Provide the [X, Y] coordinate of the cell's center where the given text is located.  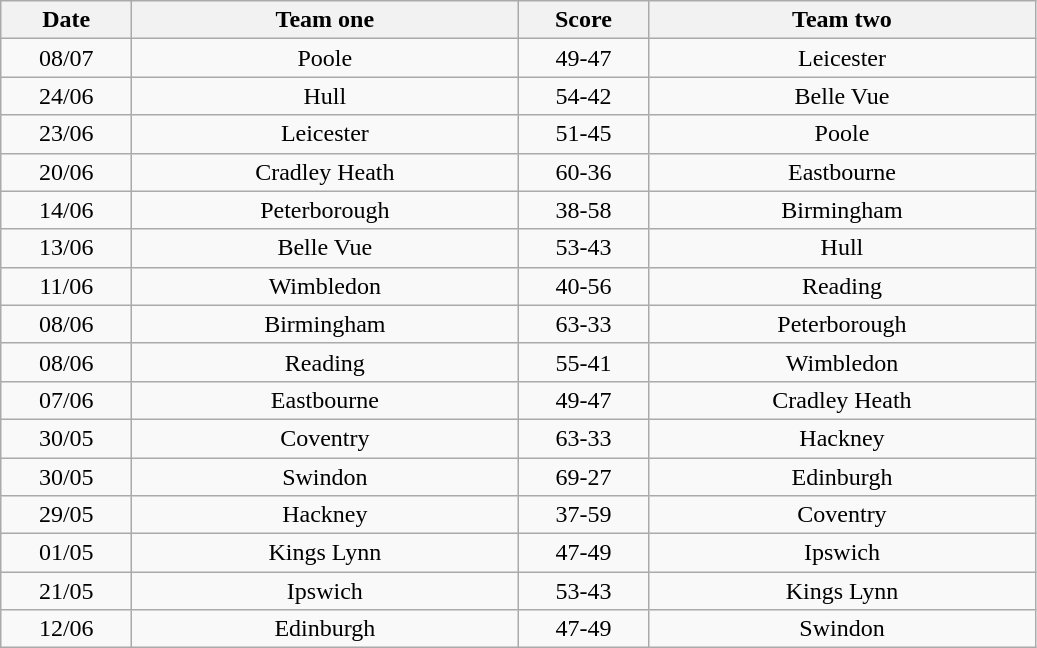
Team one [325, 20]
51-45 [584, 134]
37-59 [584, 515]
38-58 [584, 210]
Date [66, 20]
11/06 [66, 286]
08/07 [66, 58]
54-42 [584, 96]
01/05 [66, 553]
12/06 [66, 629]
Score [584, 20]
07/06 [66, 400]
24/06 [66, 96]
20/06 [66, 172]
60-36 [584, 172]
55-41 [584, 362]
23/06 [66, 134]
14/06 [66, 210]
13/06 [66, 248]
40-56 [584, 286]
21/05 [66, 591]
29/05 [66, 515]
69-27 [584, 477]
Team two [842, 20]
